For the text-containing cell, return its midpoint in [X, Y] coordinate format. 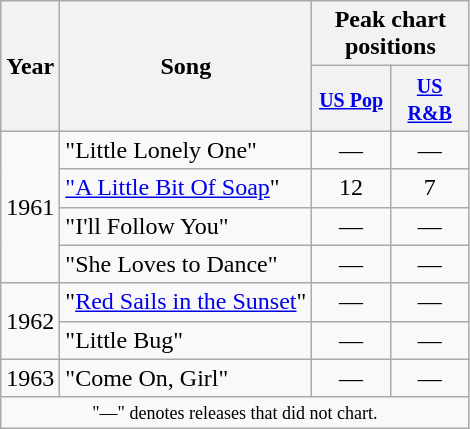
7 [430, 188]
12 [352, 188]
"Little Bug" [186, 340]
US Pop [352, 98]
1962 [30, 321]
Year [30, 66]
"I'll Follow You" [186, 226]
"Come On, Girl" [186, 378]
1961 [30, 207]
"Red Sails in the Sunset" [186, 302]
US R&B [430, 98]
1963 [30, 378]
"Little Lonely One" [186, 150]
Peak chart positions [390, 34]
"A Little Bit Of Soap" [186, 188]
Song [186, 66]
"She Loves to Dance" [186, 264]
"—" denotes releases that did not chart. [235, 412]
